Provide the (X, Y) coordinate of the cell's center where the given text is located.  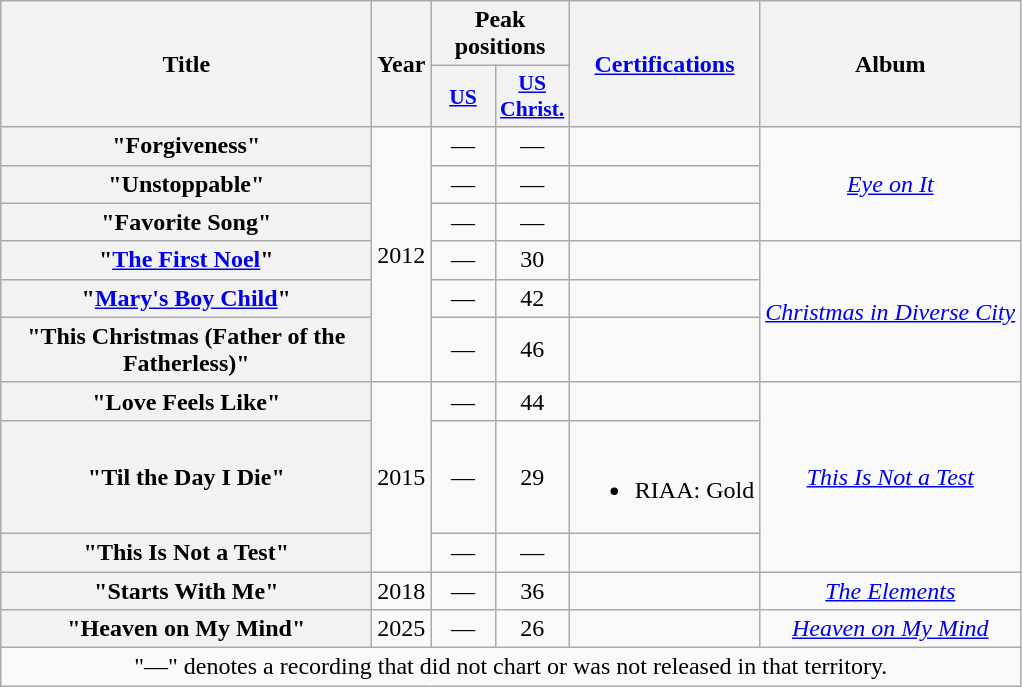
2025 (402, 629)
"Starts With Me" (186, 591)
Album (890, 64)
44 (532, 401)
Year (402, 64)
RIAA: Gold (664, 476)
46 (532, 350)
"—" denotes a recording that did not chart or was not released in that territory. (511, 667)
Peak positions (500, 34)
This Is Not a Test (890, 476)
Eye on It (890, 184)
US Christ. (532, 96)
26 (532, 629)
29 (532, 476)
2015 (402, 476)
US (463, 96)
Title (186, 64)
Certifications (664, 64)
2012 (402, 254)
36 (532, 591)
"Love Feels Like" (186, 401)
"Til the Day I Die" (186, 476)
"Favorite Song" (186, 222)
"This Is Not a Test" (186, 552)
"Heaven on My Mind" (186, 629)
42 (532, 298)
"Forgiveness" (186, 146)
30 (532, 260)
"Unstoppable" (186, 184)
Christmas in Diverse City (890, 312)
"The First Noel" (186, 260)
2018 (402, 591)
"Mary's Boy Child" (186, 298)
The Elements (890, 591)
"This Christmas (Father of the Fatherless)" (186, 350)
Heaven on My Mind (890, 629)
